From the cell containing the given text, extract its center point as (X, Y) coordinate. 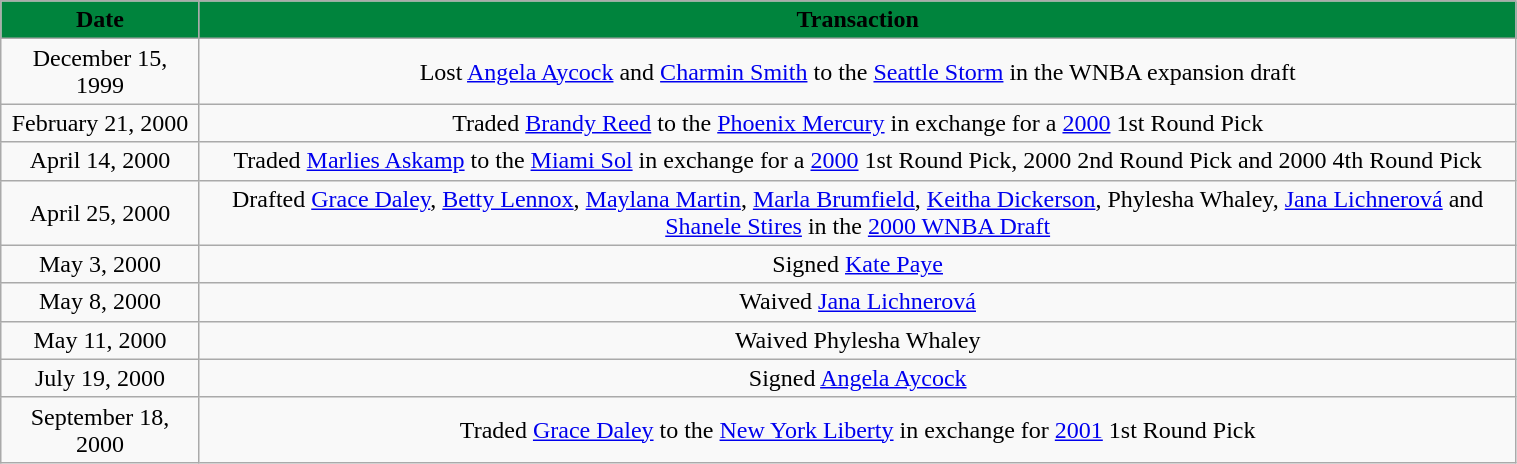
Traded Marlies Askamp to the Miami Sol in exchange for a 2000 1st Round Pick, 2000 2nd Round Pick and 2000 4th Round Pick (858, 161)
Date (100, 20)
Waived Jana Lichnerová (858, 302)
May 11, 2000 (100, 340)
Lost Angela Aycock and Charmin Smith to the Seattle Storm in the WNBA expansion draft (858, 72)
Traded Grace Daley to the New York Liberty in exchange for 2001 1st Round Pick (858, 430)
May 8, 2000 (100, 302)
May 3, 2000 (100, 264)
September 18, 2000 (100, 430)
Signed Kate Paye (858, 264)
April 25, 2000 (100, 212)
February 21, 2000 (100, 123)
Traded Brandy Reed to the Phoenix Mercury in exchange for a 2000 1st Round Pick (858, 123)
Transaction (858, 20)
Signed Angela Aycock (858, 378)
July 19, 2000 (100, 378)
December 15, 1999 (100, 72)
Waived Phylesha Whaley (858, 340)
April 14, 2000 (100, 161)
